Return the [x, y] coordinate for the center point of the cell that contains the specified text.  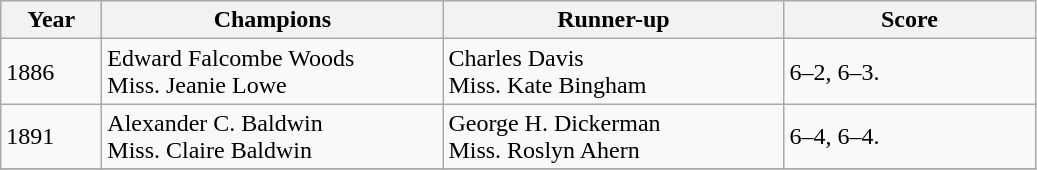
Champions [272, 20]
Score [910, 20]
Edward Falcombe Woods Miss. Jeanie Lowe [272, 72]
George H. Dickerman Miss. Roslyn Ahern [614, 136]
Charles Davis Miss. Kate Bingham [614, 72]
1886 [52, 72]
6–2, 6–3. [910, 72]
6–4, 6–4. [910, 136]
Alexander C. Baldwin Miss. Claire Baldwin [272, 136]
Runner-up [614, 20]
1891 [52, 136]
Year [52, 20]
